Provide the (X, Y) coordinate of the cell's center where the given text is located.  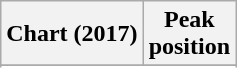
Chart (2017) (72, 34)
Peakposition (189, 34)
